From the cell containing the given text, extract its center point as [X, Y] coordinate. 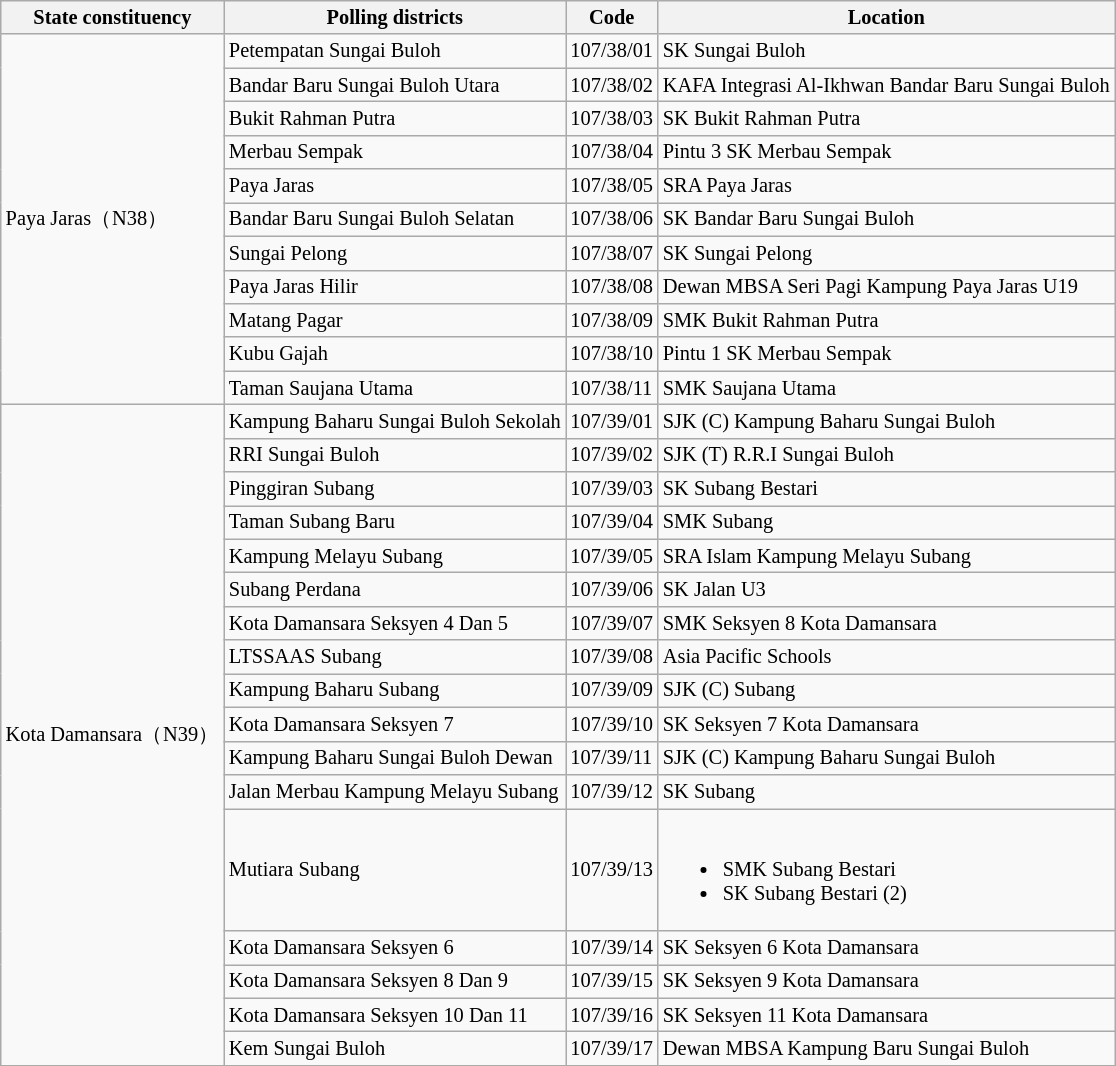
107/39/13 [612, 869]
Jalan Merbau Kampung Melayu Subang [395, 791]
Paya Jaras Hilir [395, 287]
107/39/15 [612, 981]
107/39/07 [612, 623]
Kampung Baharu Sungai Buloh Dewan [395, 758]
107/39/16 [612, 1015]
Kubu Gajah [395, 354]
107/38/05 [612, 186]
SMK Subang BestariSK Subang Bestari (2) [886, 869]
SK Bandar Baru Sungai Buloh [886, 219]
Bandar Baru Sungai Buloh Selatan [395, 219]
Matang Pagar [395, 320]
107/39/06 [612, 589]
107/38/01 [612, 51]
107/38/08 [612, 287]
Kota Damansara Seksyen 10 Dan 11 [395, 1015]
107/39/17 [612, 1049]
SK Bukit Rahman Putra [886, 118]
SMK Subang [886, 522]
Location [886, 17]
Asia Pacific Schools [886, 657]
107/39/03 [612, 489]
107/38/06 [612, 219]
Taman Saujana Utama [395, 388]
SK Seksyen 11 Kota Damansara [886, 1015]
Kota Damansara Seksyen 8 Dan 9 [395, 981]
Kem Sungai Buloh [395, 1049]
SK Seksyen 6 Kota Damansara [886, 948]
SK Subang Bestari [886, 489]
Code [612, 17]
LTSSAAS Subang [395, 657]
SMK Seksyen 8 Kota Damansara [886, 623]
Kampung Melayu Subang [395, 556]
SRA Paya Jaras [886, 186]
Pintu 3 SK Merbau Sempak [886, 152]
Bukit Rahman Putra [395, 118]
State constituency [112, 17]
107/38/11 [612, 388]
Sungai Pelong [395, 253]
RRI Sungai Buloh [395, 455]
Kampung Baharu Subang [395, 690]
107/38/03 [612, 118]
SK Subang [886, 791]
Subang Perdana [395, 589]
Paya Jaras（N38） [112, 219]
107/39/10 [612, 724]
Bandar Baru Sungai Buloh Utara [395, 85]
107/38/04 [612, 152]
107/39/05 [612, 556]
SK Seksyen 7 Kota Damansara [886, 724]
Pinggiran Subang [395, 489]
107/38/09 [612, 320]
SMK Bukit Rahman Putra [886, 320]
107/38/10 [612, 354]
SJK (C) Subang [886, 690]
SRA Islam Kampung Melayu Subang [886, 556]
SJK (T) R.R.I Sungai Buloh [886, 455]
107/39/09 [612, 690]
Polling districts [395, 17]
SMK Saujana Utama [886, 388]
107/39/04 [612, 522]
Kota Damansara Seksyen 4 Dan 5 [395, 623]
107/38/07 [612, 253]
Pintu 1 SK Merbau Sempak [886, 354]
107/39/14 [612, 948]
Kota Damansara Seksyen 7 [395, 724]
Petempatan Sungai Buloh [395, 51]
SK Seksyen 9 Kota Damansara [886, 981]
SK Jalan U3 [886, 589]
Kampung Baharu Sungai Buloh Sekolah [395, 421]
Merbau Sempak [395, 152]
SK Sungai Pelong [886, 253]
KAFA Integrasi Al-Ikhwan Bandar Baru Sungai Buloh [886, 85]
Dewan MBSA Kampung Baru Sungai Buloh [886, 1049]
Paya Jaras [395, 186]
Kota Damansara（N39） [112, 734]
107/38/02 [612, 85]
107/39/02 [612, 455]
Taman Subang Baru [395, 522]
107/39/01 [612, 421]
SK Sungai Buloh [886, 51]
Dewan MBSA Seri Pagi Kampung Paya Jaras U19 [886, 287]
107/39/12 [612, 791]
Kota Damansara Seksyen 6 [395, 948]
107/39/11 [612, 758]
107/39/08 [612, 657]
Mutiara Subang [395, 869]
